Output the (x, y) coordinate of the center of the cell containing the given text.  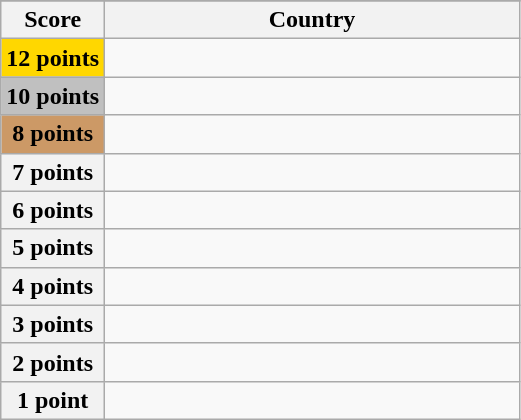
10 points (53, 96)
8 points (53, 134)
7 points (53, 172)
5 points (53, 248)
3 points (53, 324)
1 point (53, 400)
6 points (53, 210)
2 points (53, 362)
4 points (53, 286)
Score (53, 20)
12 points (53, 58)
Country (312, 20)
